Provide the (X, Y) coordinate of the cell's center where the given text is located.  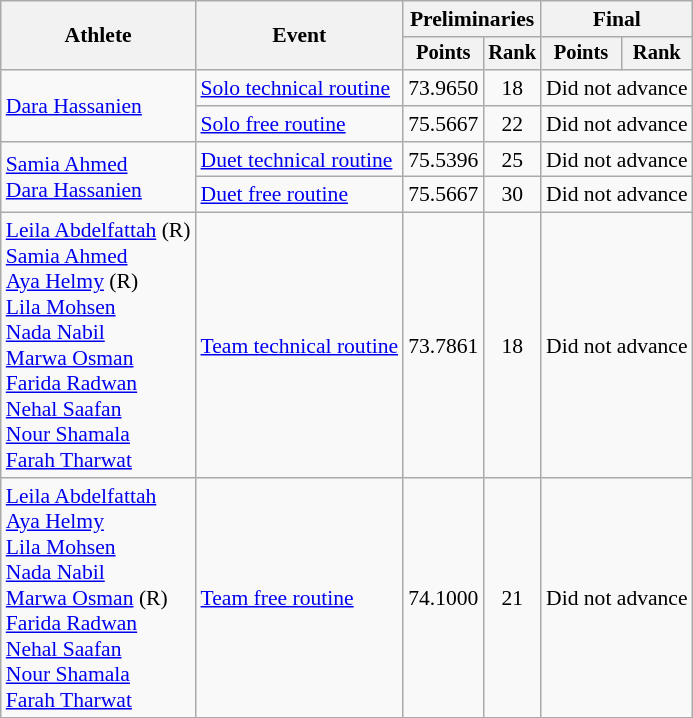
Event (299, 36)
Final (617, 19)
30 (512, 195)
Samia AhmedDara Hassanien (98, 178)
Leila AbdelfattahAya HelmyLila MohsenNada NabilMarwa Osman (R)Farida RadwanNehal SaafanNour ShamalaFarah Tharwat (98, 598)
73.7861 (443, 346)
Preliminaries (472, 19)
Solo free routine (299, 124)
Duet technical routine (299, 160)
73.9650 (443, 88)
25 (512, 160)
Dara Hassanien (98, 106)
74.1000 (443, 598)
Leila Abdelfattah (R)Samia AhmedAya Helmy (R)Lila MohsenNada NabilMarwa OsmanFarida RadwanNehal SaafanNour ShamalaFarah Tharwat (98, 346)
Team free routine (299, 598)
Duet free routine (299, 195)
Athlete (98, 36)
22 (512, 124)
Solo technical routine (299, 88)
75.5396 (443, 160)
21 (512, 598)
Team technical routine (299, 346)
